Find where the given text appears and provide that cell's center as [X, Y] coordinate. 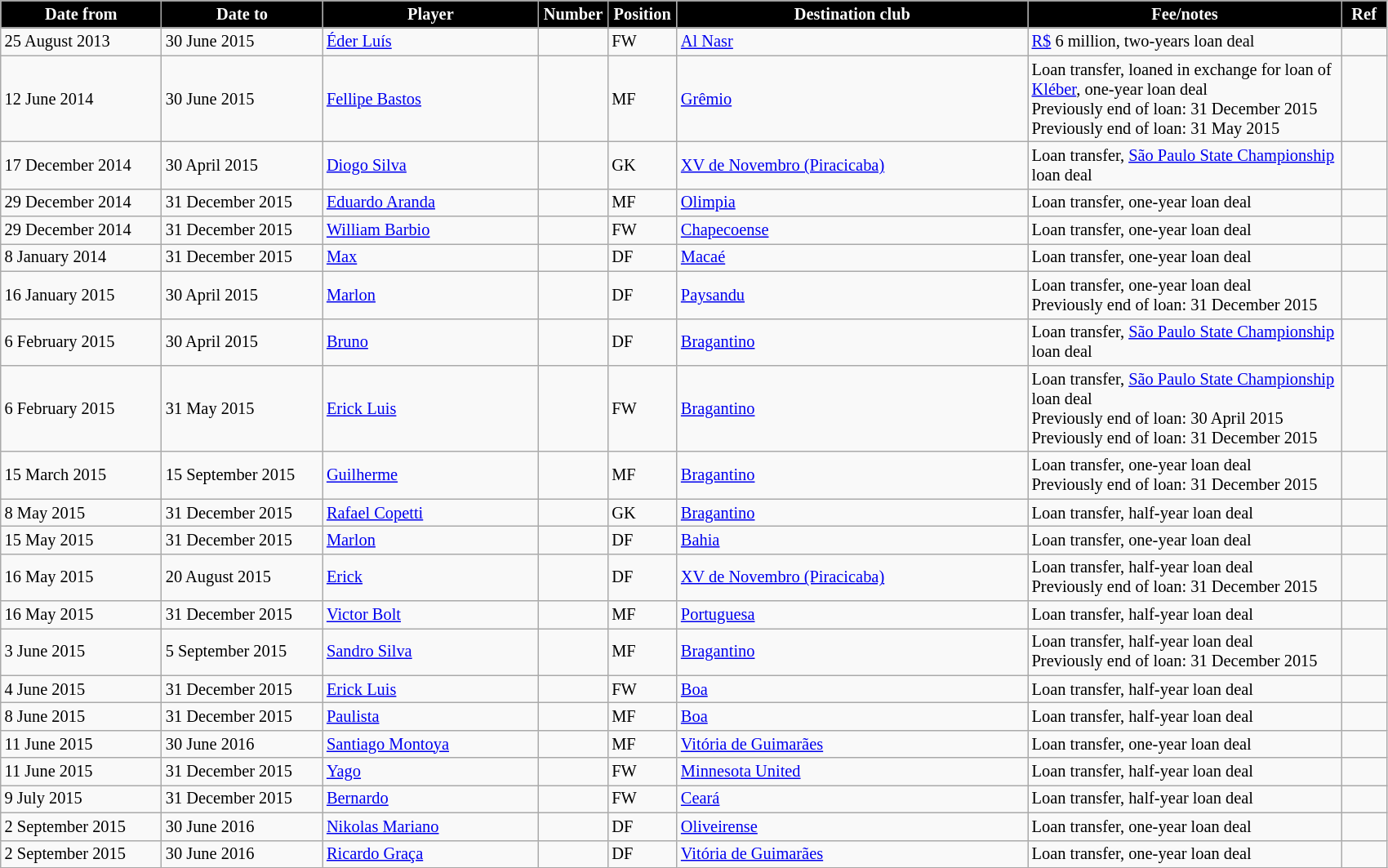
Portuguesa [852, 615]
Chapecoense [852, 230]
5 September 2015 [242, 652]
Player [431, 14]
Rafael Copetti [431, 513]
Nikolas Mariano [431, 826]
Ricardo Graça [431, 854]
12 June 2014 [82, 99]
Al Nasr [852, 42]
Bahia [852, 540]
Fee/notes [1186, 14]
Paysandu [852, 295]
Éder Luís [431, 42]
8 January 2014 [82, 257]
Olimpia [852, 203]
Erick [431, 577]
16 January 2015 [82, 295]
8 May 2015 [82, 513]
Santiago Montoya [431, 744]
Paulista [431, 716]
3 June 2015 [82, 652]
31 May 2015 [242, 408]
William Barbio [431, 230]
15 March 2015 [82, 475]
15 May 2015 [82, 540]
Date to [242, 14]
Fellipe Bastos [431, 99]
Guilherme [431, 475]
Destination club [852, 14]
R$ 6 million, two-years loan deal [1186, 42]
4 June 2015 [82, 689]
Minnesota United [852, 772]
Ceará [852, 799]
Loan transfer, São Paulo State Championship loan dealPreviously end of loan: 30 April 2015Previously end of loan: 31 December 2015 [1186, 408]
20 August 2015 [242, 577]
Macaé [852, 257]
Loan transfer, loaned in exchange for loan of Kléber, one-year loan dealPreviously end of loan: 31 December 2015Previously end of loan: 31 May 2015 [1186, 99]
Victor Bolt [431, 615]
Bruno [431, 342]
9 July 2015 [82, 799]
Max [431, 257]
17 December 2014 [82, 165]
Eduardo Aranda [431, 203]
Number [573, 14]
Ref [1364, 14]
8 June 2015 [82, 716]
Sandro Silva [431, 652]
Position [642, 14]
Diogo Silva [431, 165]
Date from [82, 14]
15 September 2015 [242, 475]
Oliveirense [852, 826]
Grêmio [852, 99]
Yago [431, 772]
25 August 2013 [82, 42]
Bernardo [431, 799]
